Return (X, Y) of the center of cell containing provided text 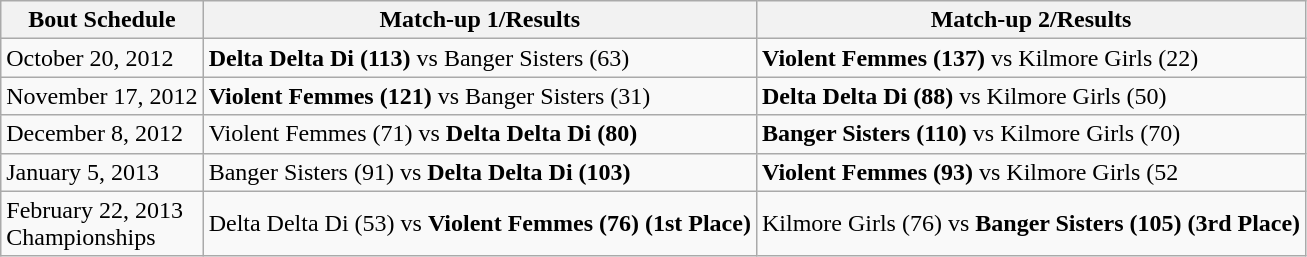
Delta Delta Di (88) vs Kilmore Girls (50) (1030, 96)
December 8, 2012 (102, 134)
Delta Delta Di (113) vs Banger Sisters (63) (480, 58)
November 17, 2012 (102, 96)
Violent Femmes (93) vs Kilmore Girls (52 (1030, 172)
February 22, 2013Championships (102, 224)
Delta Delta Di (53) vs Violent Femmes (76) (1st Place) (480, 224)
Violent Femmes (121) vs Banger Sisters (31) (480, 96)
Violent Femmes (137) vs Kilmore Girls (22) (1030, 58)
Match-up 2/Results (1030, 20)
Violent Femmes (71) vs Delta Delta Di (80) (480, 134)
Banger Sisters (110) vs Kilmore Girls (70) (1030, 134)
Kilmore Girls (76) vs Banger Sisters (105) (3rd Place) (1030, 224)
Bout Schedule (102, 20)
Match-up 1/Results (480, 20)
January 5, 2013 (102, 172)
Banger Sisters (91) vs Delta Delta Di (103) (480, 172)
October 20, 2012 (102, 58)
